Scan for the cell matching the given text and deliver its (x, y) coordinate at center. 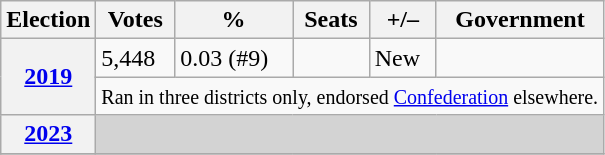
+/– (402, 20)
5,448 (136, 58)
Election (48, 20)
% (234, 20)
2019 (48, 77)
0.03 (#9) (234, 58)
Votes (136, 20)
Seats (332, 20)
New (402, 58)
Government (520, 20)
2023 (48, 134)
Ran in three districts only, endorsed Confederation elsewhere. (350, 96)
